Output the (X, Y) coordinate of the center of the cell containing the given text.  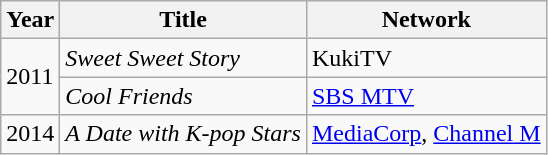
Cool Friends (184, 96)
Network (426, 20)
KukiTV (426, 58)
SBS MTV (426, 96)
Year (30, 20)
2014 (30, 134)
MediaCorp, Channel M (426, 134)
Sweet Sweet Story (184, 58)
2011 (30, 77)
Title (184, 20)
A Date with K-pop Stars (184, 134)
